Detect which cell encompasses the target text, then output its [X, Y] center coordinate. 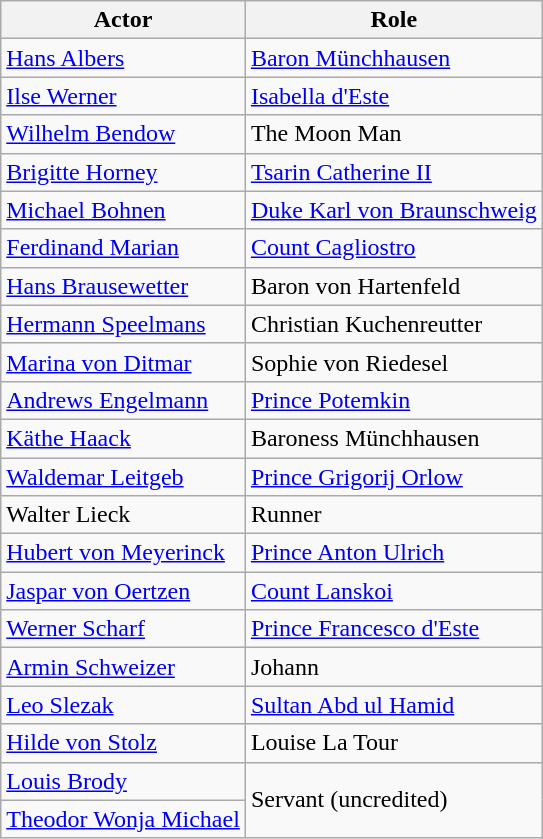
Prince Francesco d'Este [394, 629]
Brigitte Horney [124, 172]
Baron von Hartenfeld [394, 286]
Hilde von Stolz [124, 743]
Louis Brody [124, 781]
Hans Brausewetter [124, 286]
Servant (uncredited) [394, 800]
Sophie von Riedesel [394, 362]
Waldemar Leitgeb [124, 477]
Runner [394, 515]
Christian Kuchenreutter [394, 324]
Hans Albers [124, 58]
Hubert von Meyerinck [124, 553]
Jaspar von Oertzen [124, 591]
Leo Slezak [124, 705]
Baron Münchhausen [394, 58]
Count Lanskoi [394, 591]
Walter Lieck [124, 515]
Michael Bohnen [124, 210]
Theodor Wonja Michael [124, 819]
Käthe Haack [124, 438]
Count Cagliostro [394, 248]
The Moon Man [394, 134]
Tsarin Catherine II [394, 172]
Sultan Abd ul Hamid [394, 705]
Marina von Ditmar [124, 362]
Prince Anton Ulrich [394, 553]
Johann [394, 667]
Baroness Münchhausen [394, 438]
Actor [124, 20]
Louise La Tour [394, 743]
Prince Potemkin [394, 400]
Hermann Speelmans [124, 324]
Isabella d'Este [394, 96]
Prince Grigorij Orlow [394, 477]
Werner Scharf [124, 629]
Duke Karl von Braunschweig [394, 210]
Armin Schweizer [124, 667]
Andrews Engelmann [124, 400]
Role [394, 20]
Wilhelm Bendow [124, 134]
Ferdinand Marian [124, 248]
Ilse Werner [124, 96]
